Find where the given text appears and provide that cell's center as [X, Y] coordinate. 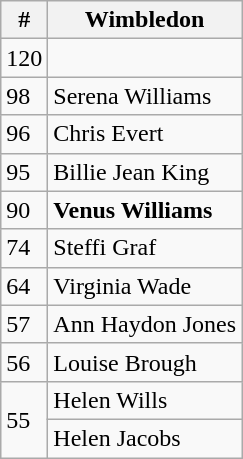
Virginia Wade [145, 286]
Serena Williams [145, 96]
55 [24, 419]
90 [24, 210]
98 [24, 96]
Chris Evert [145, 134]
# [24, 20]
95 [24, 172]
Ann Haydon Jones [145, 324]
Helen Wills [145, 400]
Helen Jacobs [145, 438]
Venus Williams [145, 210]
56 [24, 362]
74 [24, 248]
57 [24, 324]
Louise Brough [145, 362]
120 [24, 58]
Steffi Graf [145, 248]
Billie Jean King [145, 172]
96 [24, 134]
64 [24, 286]
Wimbledon [145, 20]
